Detect which cell encompasses the target text, then output its [X, Y] center coordinate. 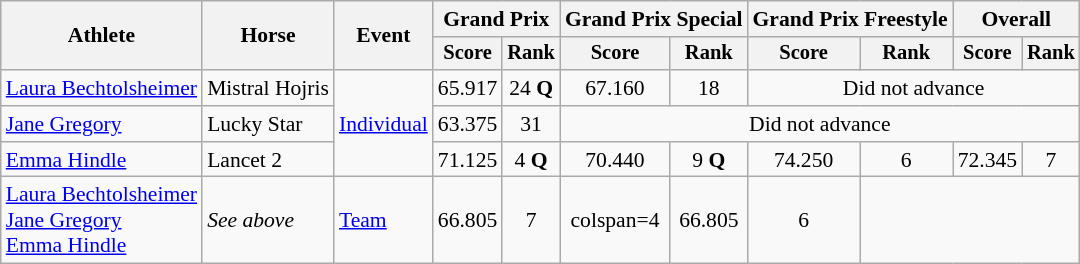
Grand Prix Special [654, 19]
74.250 [803, 160]
67.160 [615, 88]
Jane Gregory [102, 124]
Laura BechtolsheimerJane GregoryEmma Hindle [102, 220]
4 Q [531, 160]
Individual [384, 124]
Overall [1016, 19]
70.440 [615, 160]
9 Q [708, 160]
Mistral Hojris [268, 88]
Laura Bechtolsheimer [102, 88]
Horse [268, 36]
63.375 [468, 124]
71.125 [468, 160]
Lucky Star [268, 124]
Team [384, 220]
65.917 [468, 88]
Grand Prix Freestyle [850, 19]
18 [708, 88]
31 [531, 124]
Lancet 2 [268, 160]
colspan=4 [615, 220]
24 Q [531, 88]
72.345 [988, 160]
Athlete [102, 36]
Event [384, 36]
Emma Hindle [102, 160]
Grand Prix [496, 19]
See above [268, 220]
